Extract the (X, Y) coordinate from the center of the cell holding the provided text.  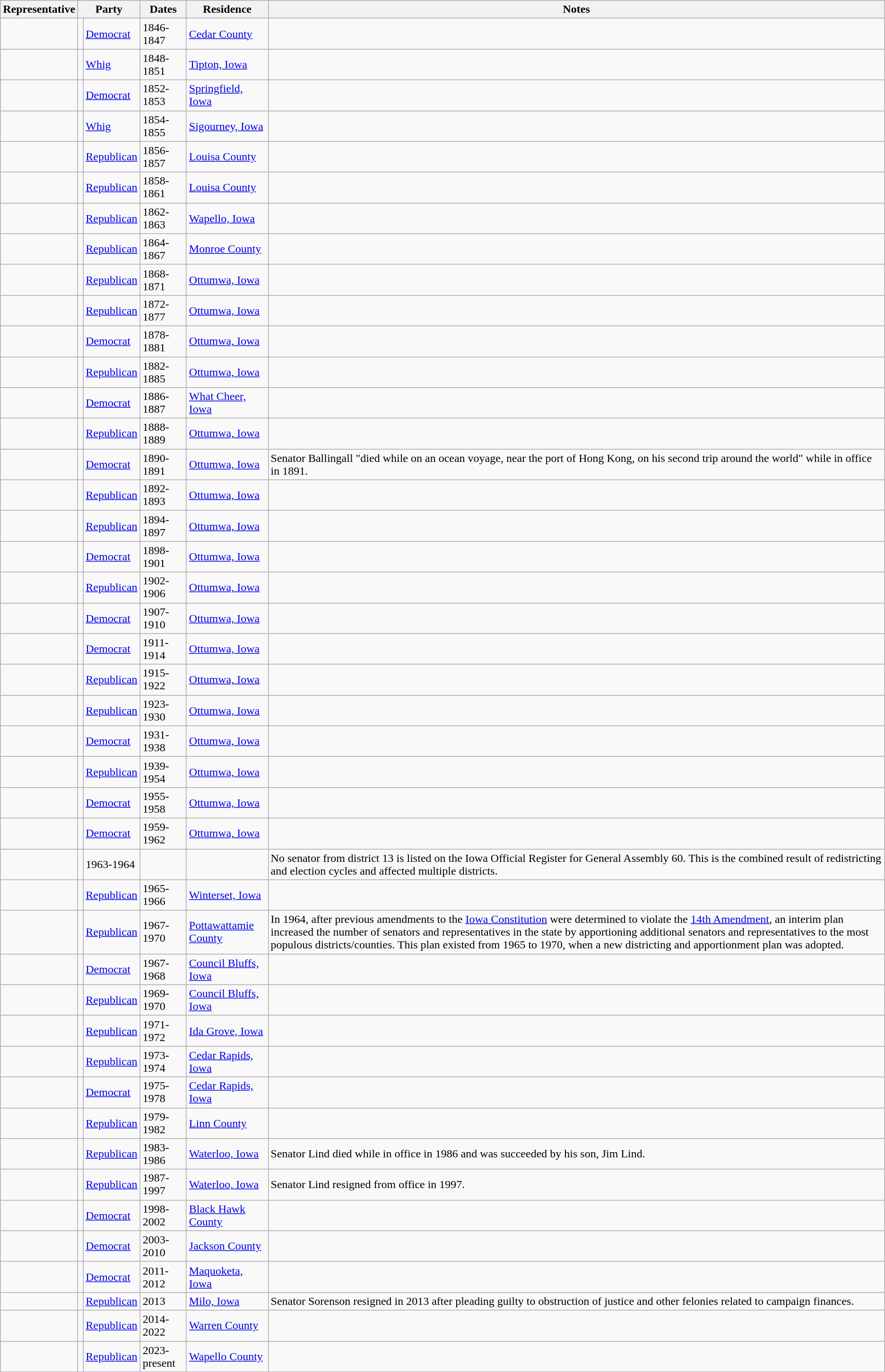
1858-1861 (163, 187)
2013 (163, 1301)
1987-1997 (163, 1185)
1848-1851 (163, 64)
1931-1938 (163, 741)
1888-1889 (163, 434)
What Cheer, Iowa (227, 403)
1898-1901 (163, 557)
Maquoketa, Iowa (227, 1276)
1911-1914 (163, 649)
Residence (227, 9)
1915-1922 (163, 680)
Senator Lind resigned from office in 1997. (576, 1185)
1967-1968 (163, 969)
1882-1885 (163, 372)
1959-1962 (163, 833)
1998-2002 (163, 1215)
1856-1857 (163, 157)
Jackson County (227, 1246)
1854-1855 (163, 126)
1971-1972 (163, 1031)
1872-1877 (163, 310)
Representative (39, 9)
1965-1966 (163, 895)
Warren County (227, 1326)
Springfield, Iowa (227, 96)
1886-1887 (163, 403)
2023-present (163, 1356)
1890-1891 (163, 464)
Ida Grove, Iowa (227, 1031)
Milo, Iowa (227, 1301)
2011-2012 (163, 1276)
Wapello County (227, 1356)
1973-1974 (163, 1062)
Winterset, Iowa (227, 895)
Monroe County (227, 249)
Party (109, 9)
Tipton, Iowa (227, 64)
1894-1897 (163, 526)
1862-1863 (163, 218)
Notes (576, 9)
Senator Lind died while in office in 1986 and was succeeded by his son, Jim Lind. (576, 1154)
1955-1958 (163, 803)
1939-1954 (163, 772)
1923-1930 (163, 710)
1892-1893 (163, 495)
Dates (163, 9)
1975-1978 (163, 1092)
Cedar County (227, 34)
Black Hawk County (227, 1215)
Wapello, Iowa (227, 218)
2014-2022 (163, 1326)
1979-1982 (163, 1123)
1983-1986 (163, 1154)
2003-2010 (163, 1246)
Pottawattamie County (227, 932)
1969-1970 (163, 1000)
1963-1964 (112, 864)
1902-1906 (163, 587)
1907-1910 (163, 618)
1878-1881 (163, 341)
1967-1970 (163, 932)
1846-1847 (163, 34)
1852-1853 (163, 96)
Sigourney, Iowa (227, 126)
Senator Ballingall "died while on an ocean voyage, near the port of Hong Kong, on his second trip around the world" while in office in 1891. (576, 464)
1864-1867 (163, 249)
Senator Sorenson resigned in 2013 after pleading guilty to obstruction of justice and other felonies related to campaign finances. (576, 1301)
1868-1871 (163, 280)
Linn County (227, 1123)
